Search for the cell housing the specified text and yield its [X, Y] center coordinate. 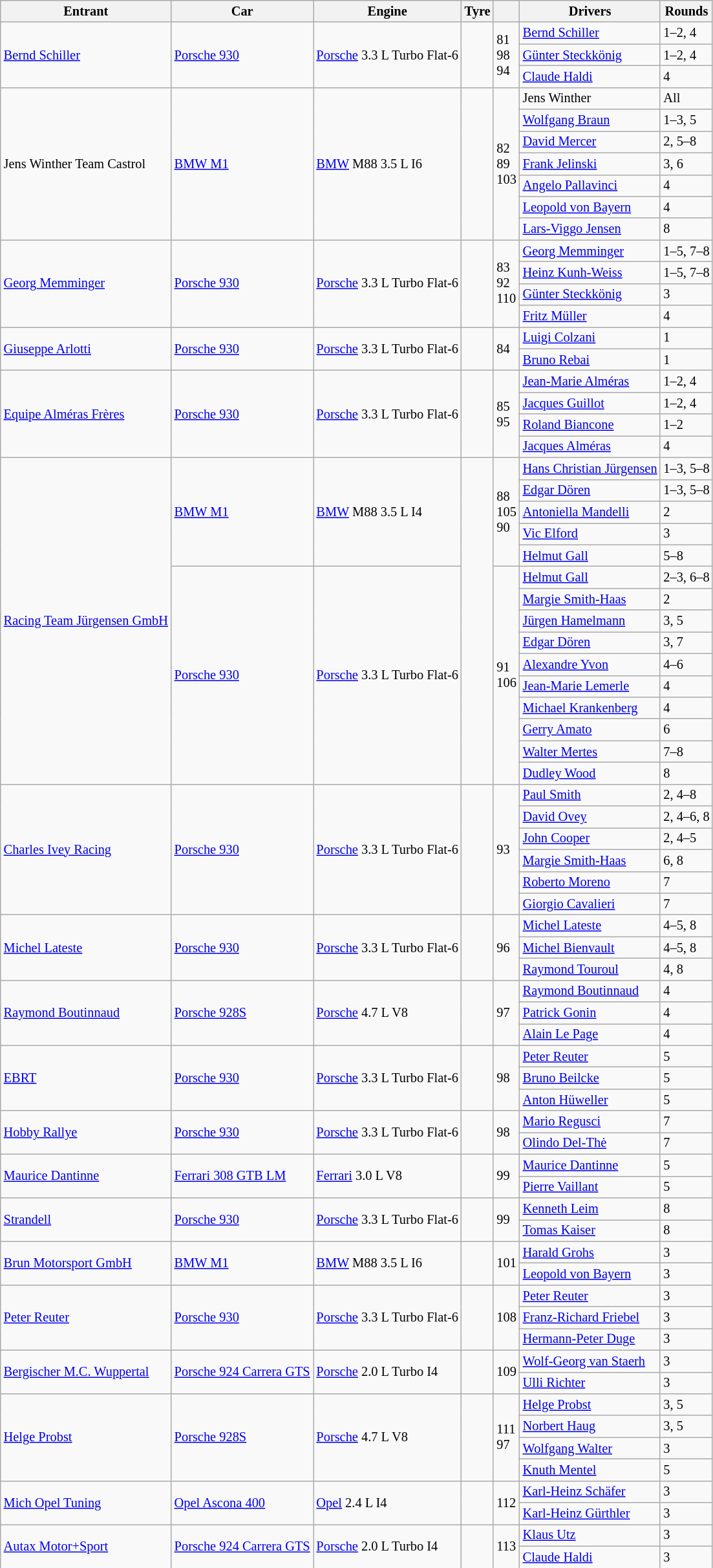
3, 7 [686, 642]
Jean-Marie Alméras [590, 381]
Ulli Richter [590, 1383]
3, 6 [686, 164]
Heinz Kunh-Weiss [590, 272]
Fritz Müller [590, 316]
Karl-Heinz Schäfer [590, 1492]
6, 8 [686, 860]
Brun Motorsport GmbH [86, 1263]
Bruno Rebai [590, 360]
2, 5–8 [686, 142]
Bergischer M.C. Wuppertal [86, 1371]
Bruno Beilcke [590, 1078]
8392110 [506, 283]
Rounds [686, 11]
8810590 [506, 512]
109 [506, 1371]
Jürgen Hamelmann [590, 621]
93 [506, 849]
Tomas Kaiser [590, 1230]
Equipe Alméras Frères [86, 414]
Patrick Gonin [590, 1013]
Ferrari 3.0 L V8 [388, 1176]
Jacques Alméras [590, 446]
Knuth Mentel [590, 1470]
2–3, 6–8 [686, 577]
Strandell [86, 1219]
Jens Winther Team Castrol [86, 164]
113 [506, 1546]
EBRT [86, 1078]
Drivers [590, 11]
Frank Jelinski [590, 164]
Giuseppe Arlotti [86, 348]
Alexandre Yvon [590, 664]
Engine [388, 11]
Franz-Richard Friebel [590, 1318]
84 [506, 348]
Pierre Vaillant [590, 1187]
1–3, 5 [686, 120]
David Mercer [590, 142]
Alain Le Page [590, 1034]
Jean-Marie Lemerle [590, 686]
Karl-Heinz Gürthler [590, 1514]
Hobby Rallye [86, 1132]
Jacques Guillot [590, 403]
Walter Mertes [590, 752]
Angelo Pallavinci [590, 186]
Opel Ascona 400 [242, 1502]
Mich Opel Tuning [86, 1502]
Mario Regusci [590, 1122]
2, 4–6, 8 [686, 817]
BMW M88 3.5 L I4 [388, 512]
Antoniella Mandelli [590, 512]
Olindo Del-Thė [590, 1143]
John Cooper [590, 838]
5–8 [686, 556]
Paul Smith [590, 795]
Hans Christian Jürgensen [590, 468]
Anton Hüweller [590, 1100]
Ferrari 308 GTB LM [242, 1176]
4–6 [686, 664]
Klaus Utz [590, 1535]
Autax Motor+Sport [86, 1546]
819894 [506, 54]
4, 8 [686, 969]
Jens Winther [590, 98]
Raymond Touroul [590, 969]
96 [506, 947]
All [686, 98]
2, 4–8 [686, 795]
Michel Bienvault [590, 948]
Opel 2.4 L I4 [388, 1502]
Entrant [86, 11]
6 [686, 730]
101 [506, 1263]
Wolfgang Braun [590, 120]
Dudley Wood [590, 773]
Charles Ivey Racing [86, 849]
Gerry Amato [590, 730]
7–8 [686, 752]
Hermann-Peter Duge [590, 1339]
Racing Team Jürgensen GmbH [86, 621]
Vic Elford [590, 534]
Car [242, 11]
Lars-Viggo Jensen [590, 229]
2, 4–5 [686, 838]
11197 [506, 1437]
Giorgio Cavalieri [590, 904]
Wolfgang Walter [590, 1448]
97 [506, 1013]
Luigi Colzani [590, 338]
108 [506, 1317]
Michael Krankenberg [590, 708]
Wolf-Georg van Staerh [590, 1361]
112 [506, 1502]
Roland Biancone [590, 425]
Kenneth Leim [590, 1208]
8289103 [506, 164]
Norbert Haug [590, 1426]
Tyre [478, 11]
8595 [506, 414]
Roberto Moreno [590, 882]
91106 [506, 675]
1–2 [686, 425]
Harald Grohs [590, 1252]
David Ovey [590, 817]
